Detect which cell encompasses the target text, then output its (X, Y) center coordinate. 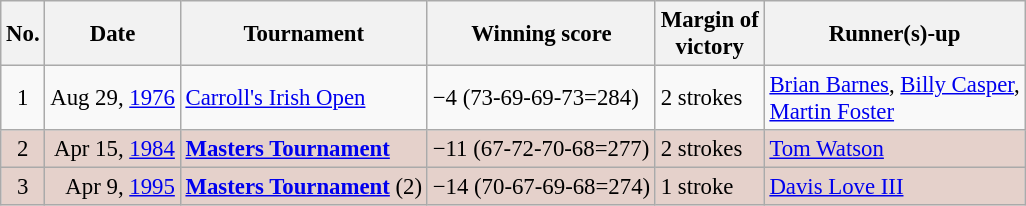
Tom Watson (894, 149)
Masters Tournament (2) (304, 187)
Carroll's Irish Open (304, 98)
Winning score (541, 34)
Runner(s)-up (894, 34)
Apr 9, 1995 (112, 187)
Margin ofvictory (710, 34)
Date (112, 34)
2 (23, 149)
−4 (73-69-69-73=284) (541, 98)
Tournament (304, 34)
3 (23, 187)
−11 (67-72-70-68=277) (541, 149)
1 (23, 98)
1 stroke (710, 187)
Apr 15, 1984 (112, 149)
Masters Tournament (304, 149)
−14 (70-67-69-68=274) (541, 187)
Davis Love III (894, 187)
Aug 29, 1976 (112, 98)
No. (23, 34)
Brian Barnes, Billy Casper, Martin Foster (894, 98)
